Return [X, Y] of the center of cell containing provided text 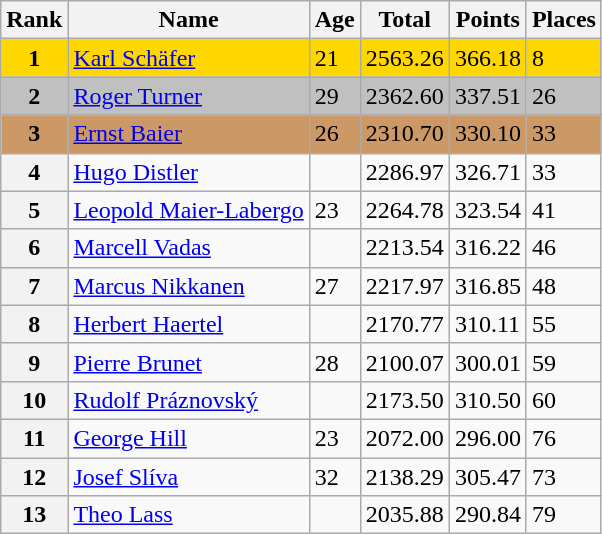
2217.97 [404, 286]
28 [334, 362]
13 [34, 515]
5 [34, 210]
2100.07 [404, 362]
Ernst Baier [188, 134]
12 [34, 477]
3 [34, 134]
Roger Turner [188, 96]
48 [564, 286]
316.85 [488, 286]
2213.54 [404, 248]
Theo Lass [188, 515]
330.10 [488, 134]
2264.78 [404, 210]
11 [34, 438]
290.84 [488, 515]
2 [34, 96]
310.50 [488, 400]
Marcus Nikkanen [188, 286]
10 [34, 400]
Places [564, 20]
Total [404, 20]
2563.26 [404, 58]
Marcell Vadas [188, 248]
Pierre Brunet [188, 362]
1 [34, 58]
73 [564, 477]
305.47 [488, 477]
Josef Slíva [188, 477]
2310.70 [404, 134]
46 [564, 248]
21 [334, 58]
Herbert Haertel [188, 324]
41 [564, 210]
29 [334, 96]
300.01 [488, 362]
Leopold Maier-Labergo [188, 210]
2035.88 [404, 515]
79 [564, 515]
Points [488, 20]
Name [188, 20]
2170.77 [404, 324]
310.11 [488, 324]
Age [334, 20]
296.00 [488, 438]
2138.29 [404, 477]
9 [34, 362]
4 [34, 172]
27 [334, 286]
366.18 [488, 58]
337.51 [488, 96]
2286.97 [404, 172]
7 [34, 286]
2362.60 [404, 96]
Rank [34, 20]
Rudolf Práznovský [188, 400]
316.22 [488, 248]
George Hill [188, 438]
2173.50 [404, 400]
2072.00 [404, 438]
Hugo Distler [188, 172]
6 [34, 248]
55 [564, 324]
326.71 [488, 172]
59 [564, 362]
76 [564, 438]
60 [564, 400]
Karl Schäfer [188, 58]
323.54 [488, 210]
32 [334, 477]
